Identify which cell holds the provided text, then report its (x, y) central coordinate. 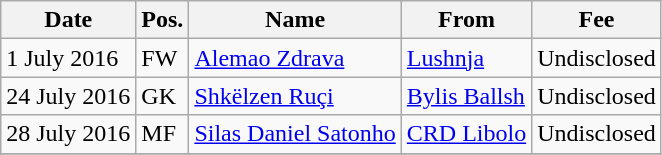
Fee (597, 20)
Alemao Zdrava (295, 58)
1 July 2016 (68, 58)
CRD Libolo (466, 134)
From (466, 20)
28 July 2016 (68, 134)
Pos. (162, 20)
Silas Daniel Satonho (295, 134)
24 July 2016 (68, 96)
MF (162, 134)
Lushnja (466, 58)
Shkëlzen Ruçi (295, 96)
GK (162, 96)
Date (68, 20)
Bylis Ballsh (466, 96)
FW (162, 58)
Name (295, 20)
